Provide the [X, Y] coordinate of the cell's center where the given text is located.  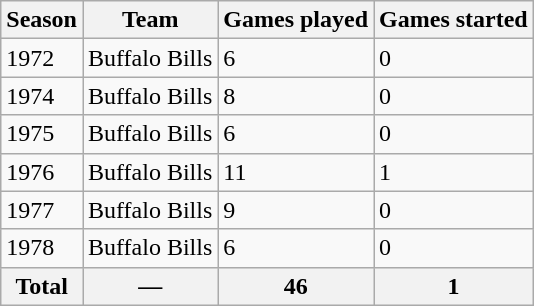
1976 [42, 172]
1978 [42, 248]
1975 [42, 134]
1977 [42, 210]
1972 [42, 58]
Games started [454, 20]
11 [296, 172]
Total [42, 286]
1974 [42, 96]
Games played [296, 20]
46 [296, 286]
8 [296, 96]
Season [42, 20]
— [150, 286]
9 [296, 210]
Team [150, 20]
